Identify which cell holds the provided text, then report its [X, Y] central coordinate. 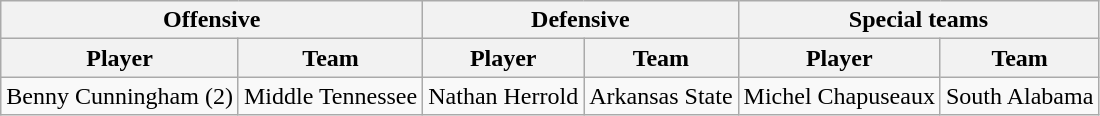
Michel Chapuseaux [839, 96]
Benny Cunningham (2) [120, 96]
Middle Tennessee [330, 96]
Nathan Herrold [504, 96]
South Alabama [1019, 96]
Arkansas State [661, 96]
Defensive [580, 20]
Special teams [918, 20]
Offensive [212, 20]
